Determine the (x, y) coordinate at the center of the cell enclosing the given text.  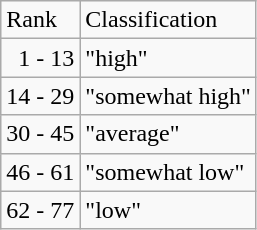
14 - 29 (40, 96)
Rank (40, 20)
"average" (168, 134)
"somewhat high" (168, 96)
30 - 45 (40, 134)
"somewhat low" (168, 172)
62 - 77 (40, 210)
1 - 13 (40, 58)
Classification (168, 20)
"high" (168, 58)
46 - 61 (40, 172)
"low" (168, 210)
